For the text-containing cell, return its midpoint in (X, Y) coordinate format. 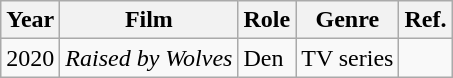
Ref. (426, 20)
TV series (348, 58)
Raised by Wolves (149, 58)
2020 (30, 58)
Film (149, 20)
Genre (348, 20)
Den (267, 58)
Year (30, 20)
Role (267, 20)
